From the cell containing the given text, extract its center point as (x, y) coordinate. 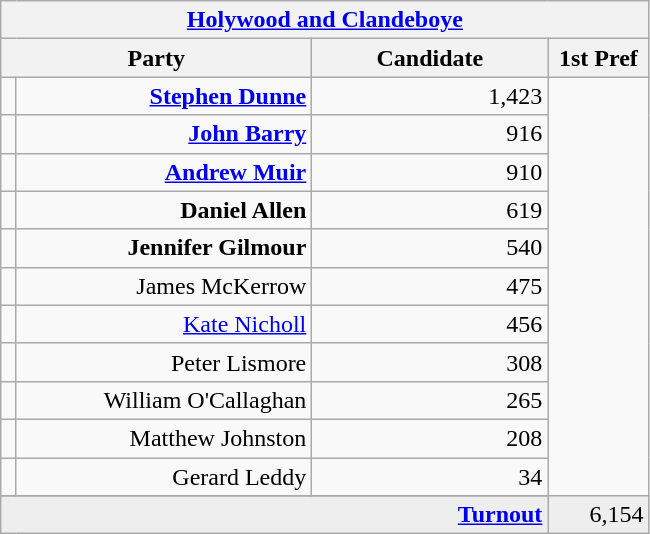
34 (430, 477)
John Barry (164, 134)
Party (156, 58)
Gerard Leddy (164, 477)
308 (430, 362)
Peter Lismore (164, 362)
910 (430, 172)
Turnout (274, 515)
William O'Callaghan (164, 400)
Daniel Allen (164, 210)
Candidate (430, 58)
208 (430, 438)
1st Pref (598, 58)
619 (430, 210)
475 (430, 286)
456 (430, 324)
Holywood and Clandeboye (325, 20)
Kate Nicholl (164, 324)
6,154 (598, 515)
Andrew Muir (164, 172)
James McKerrow (164, 286)
Matthew Johnston (164, 438)
Stephen Dunne (164, 96)
1,423 (430, 96)
540 (430, 248)
916 (430, 134)
Jennifer Gilmour (164, 248)
265 (430, 400)
